Output the (x, y) coordinate of the center of the cell containing the given text.  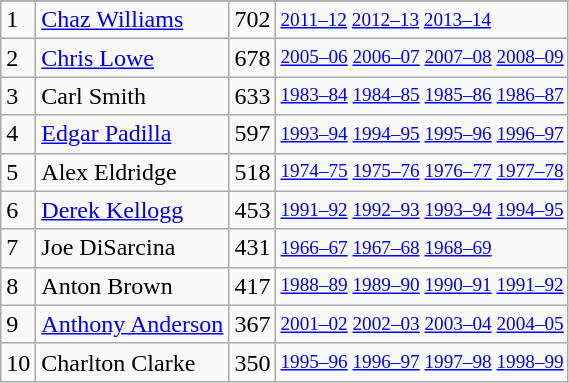
5 (18, 172)
Derek Kellogg (132, 210)
Edgar Padilla (132, 134)
597 (252, 134)
7 (18, 248)
1988–89 1989–90 1990–91 1991–92 (422, 286)
2011–12 2012–13 2013–14 (422, 20)
1983–84 1984–85 1985–86 1986–87 (422, 96)
Chris Lowe (132, 58)
8 (18, 286)
Alex Eldridge (132, 172)
1993–94 1994–95 1995–96 1996–97 (422, 134)
453 (252, 210)
2 (18, 58)
350 (252, 362)
3 (18, 96)
Anthony Anderson (132, 324)
702 (252, 20)
Charlton Clarke (132, 362)
1966–67 1967–68 1968–69 (422, 248)
Carl Smith (132, 96)
1991–92 1992–93 1993–94 1994–95 (422, 210)
431 (252, 248)
9 (18, 324)
4 (18, 134)
1995–96 1996–97 1997–98 1998–99 (422, 362)
2001–02 2002–03 2003–04 2004–05 (422, 324)
2005–06 2006–07 2007–08 2008–09 (422, 58)
6 (18, 210)
518 (252, 172)
Chaz Williams (132, 20)
Joe DiSarcina (132, 248)
1974–75 1975–76 1976–77 1977–78 (422, 172)
Anton Brown (132, 286)
367 (252, 324)
1 (18, 20)
678 (252, 58)
10 (18, 362)
417 (252, 286)
633 (252, 96)
